Return the [x, y] coordinate for the center point of the cell that contains the specified text.  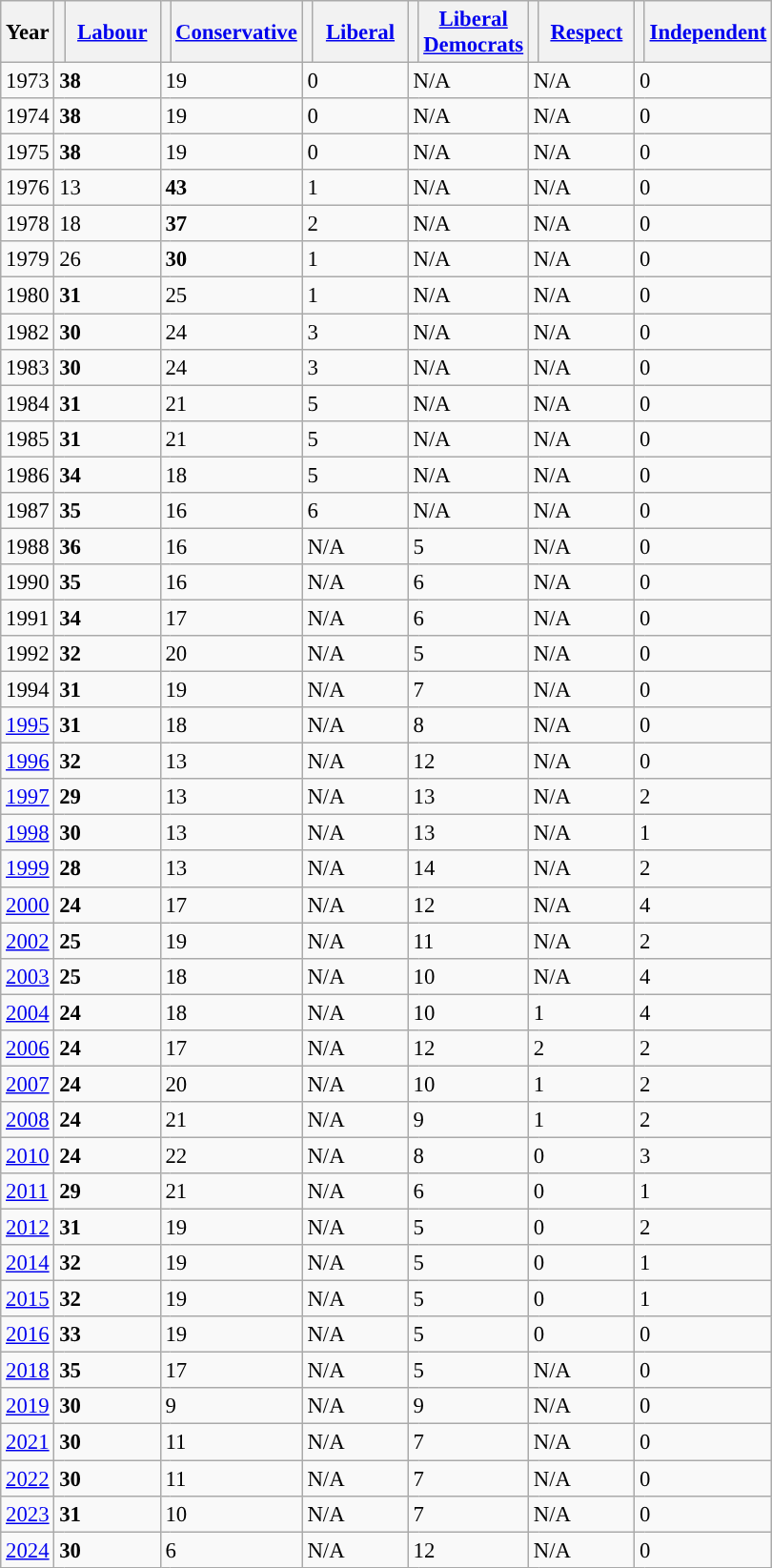
28 [107, 869]
33 [107, 1334]
1974 [28, 116]
2002 [28, 941]
Respect [587, 32]
1979 [28, 260]
1997 [28, 797]
1976 [28, 188]
1994 [28, 690]
43 [231, 188]
1996 [28, 762]
2014 [28, 1263]
1973 [28, 81]
2007 [28, 1084]
2010 [28, 1155]
1991 [28, 618]
2004 [28, 1012]
Liberal [360, 32]
22 [231, 1155]
1983 [28, 367]
Year [28, 32]
1999 [28, 869]
2003 [28, 976]
2008 [28, 1120]
26 [107, 260]
1990 [28, 582]
1987 [28, 511]
1980 [28, 295]
1995 [28, 725]
2024 [28, 1550]
1975 [28, 153]
2015 [28, 1299]
1985 [28, 438]
36 [107, 546]
1998 [28, 833]
1982 [28, 332]
2023 [28, 1514]
Labour [112, 32]
1986 [28, 475]
1984 [28, 403]
2016 [28, 1334]
37 [231, 224]
2018 [28, 1371]
2021 [28, 1442]
14 [468, 869]
Independent [707, 32]
2019 [28, 1406]
2012 [28, 1228]
2006 [28, 1049]
Liberal Democrats [474, 32]
2011 [28, 1191]
1992 [28, 654]
2000 [28, 905]
Conservative [236, 32]
1978 [28, 224]
2022 [28, 1478]
1988 [28, 546]
